Search for the cell housing the specified text and yield its (X, Y) center coordinate. 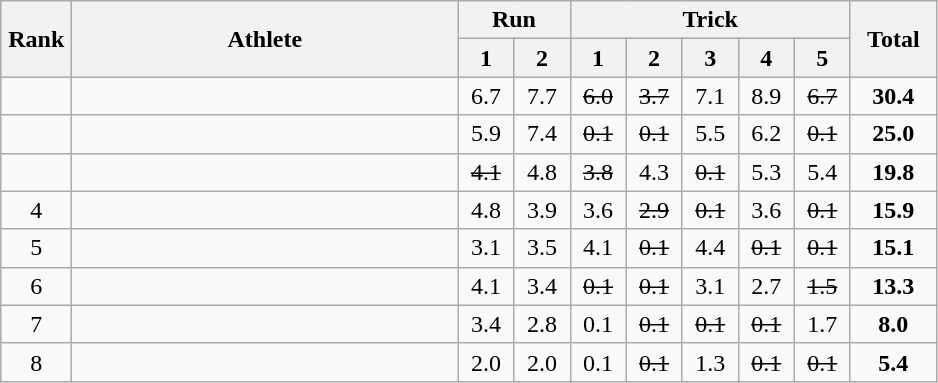
25.0 (893, 134)
6.2 (766, 134)
5.9 (486, 134)
3.5 (542, 248)
30.4 (893, 96)
6.0 (598, 96)
7.4 (542, 134)
Run (514, 20)
7.7 (542, 96)
3.7 (654, 96)
3 (710, 58)
2.8 (542, 324)
1.7 (822, 324)
3.8 (598, 172)
19.8 (893, 172)
4.3 (654, 172)
7.1 (710, 96)
1.3 (710, 362)
1.5 (822, 286)
5.3 (766, 172)
2.7 (766, 286)
Rank (36, 39)
2.9 (654, 210)
Athlete (265, 39)
8.9 (766, 96)
8 (36, 362)
6 (36, 286)
5.5 (710, 134)
7 (36, 324)
8.0 (893, 324)
Trick (710, 20)
4.4 (710, 248)
13.3 (893, 286)
3.9 (542, 210)
15.9 (893, 210)
Total (893, 39)
15.1 (893, 248)
